Extract the (x, y) coordinate from the center of the cell holding the provided text.  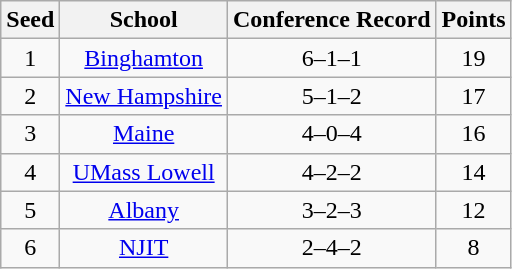
1 (30, 58)
2–4–2 (332, 248)
5 (30, 210)
3 (30, 134)
Albany (144, 210)
14 (474, 172)
12 (474, 210)
5–1–2 (332, 96)
19 (474, 58)
6–1–1 (332, 58)
4 (30, 172)
4–0–4 (332, 134)
17 (474, 96)
Points (474, 20)
Conference Record (332, 20)
New Hampshire (144, 96)
16 (474, 134)
NJIT (144, 248)
UMass Lowell (144, 172)
2 (30, 96)
6 (30, 248)
School (144, 20)
Seed (30, 20)
8 (474, 248)
3–2–3 (332, 210)
Maine (144, 134)
4–2–2 (332, 172)
Binghamton (144, 58)
